Pinpoint the cell where the given text exists, returning its (X, Y) midpoint coordinate. 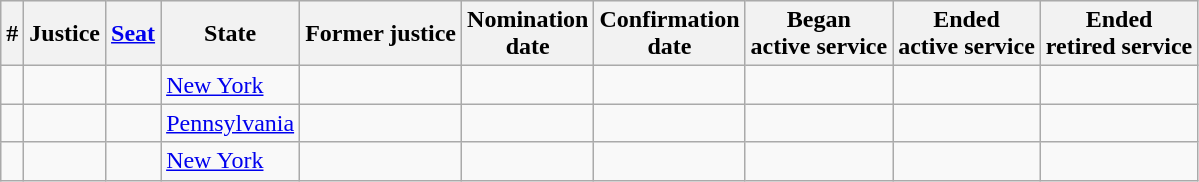
# (12, 34)
Endedactive service (967, 34)
Former justice (381, 34)
Confirmationdate (670, 34)
State (230, 34)
Justice (65, 34)
Nominationdate (528, 34)
Pennsylvania (230, 123)
Beganactive service (819, 34)
Endedretired service (1118, 34)
Seat (134, 34)
